Return the [x, y] coordinate for the center point of the cell that contains the specified text.  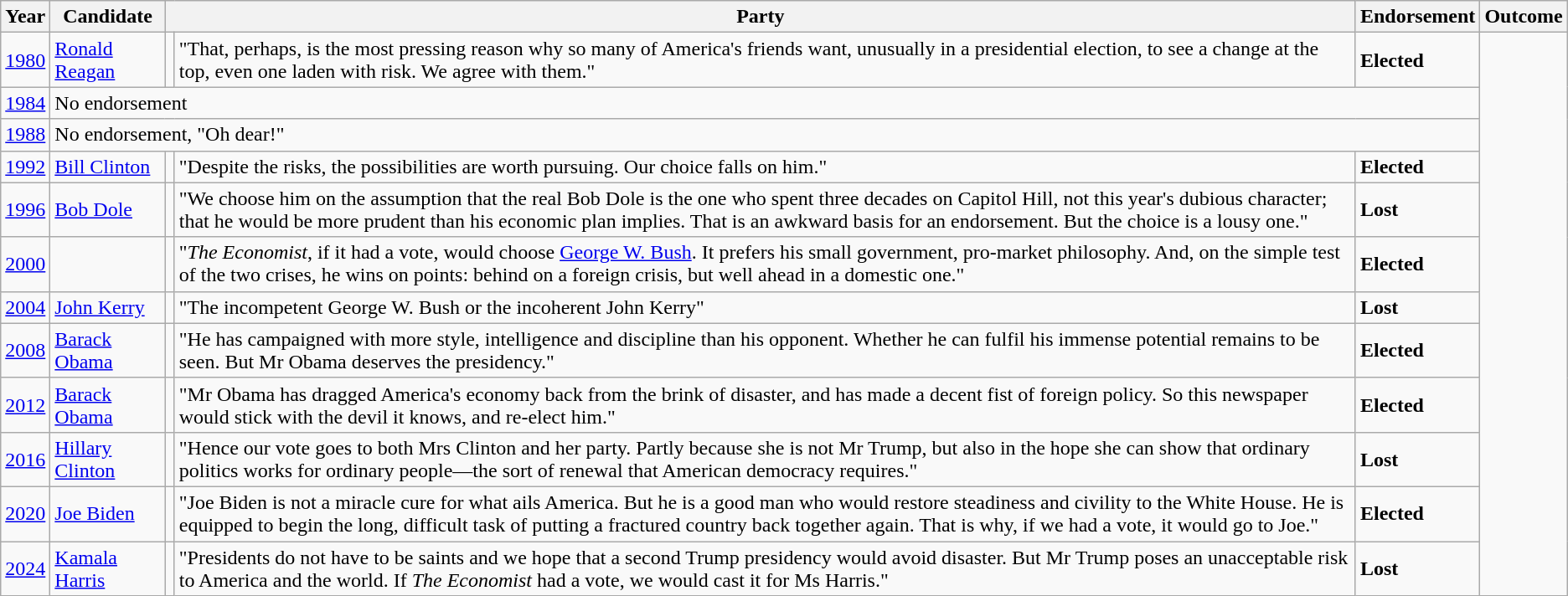
2012 [25, 405]
Bill Clinton [107, 167]
1980 [25, 60]
John Kerry [107, 307]
Endorsement [1417, 17]
Party [761, 17]
2024 [25, 568]
"Despite the risks, the possibilities are worth pursuing. Our choice falls on him." [765, 167]
Year [25, 17]
Hillary Clinton [107, 459]
Joe Biden [107, 514]
Kamala Harris [107, 568]
Ronald Reagan [107, 60]
No endorsement, "Oh dear!" [766, 135]
2020 [25, 514]
"The incompetent George W. Bush or the incoherent John Kerry" [765, 307]
No endorsement [766, 103]
Candidate [107, 17]
2004 [25, 307]
Outcome [1524, 17]
1996 [25, 209]
2008 [25, 350]
1988 [25, 135]
1984 [25, 103]
1992 [25, 167]
2016 [25, 459]
Bob Dole [107, 209]
2000 [25, 265]
